Pinpoint the cell where the given text exists, returning its [X, Y] midpoint coordinate. 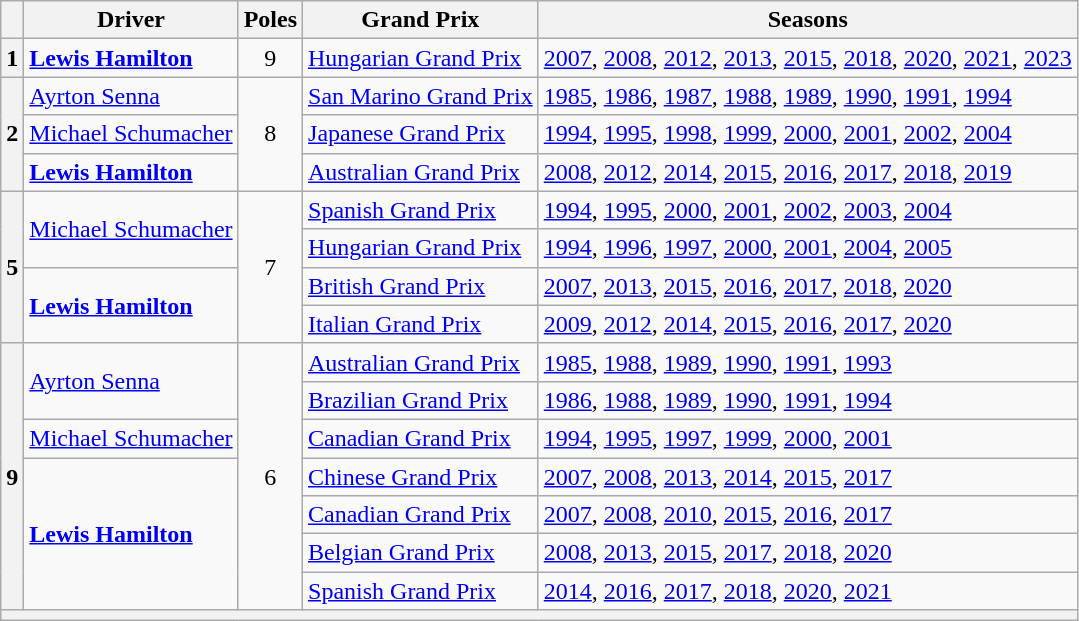
San Marino Grand Prix [421, 96]
1994, 1996, 1997, 2000, 2001, 2004, 2005 [808, 248]
1994, 1995, 2000, 2001, 2002, 2003, 2004 [808, 210]
1 [12, 58]
6 [270, 476]
1986, 1988, 1989, 1990, 1991, 1994 [808, 400]
1985, 1986, 1987, 1988, 1989, 1990, 1991, 1994 [808, 96]
2014, 2016, 2017, 2018, 2020, 2021 [808, 591]
British Grand Prix [421, 286]
Poles [270, 20]
1994, 1995, 1997, 1999, 2000, 2001 [808, 438]
Grand Prix [421, 20]
Driver [131, 20]
2008, 2012, 2014, 2015, 2016, 2017, 2018, 2019 [808, 172]
Italian Grand Prix [421, 324]
2008, 2013, 2015, 2017, 2018, 2020 [808, 553]
1985, 1988, 1989, 1990, 1991, 1993 [808, 362]
Brazilian Grand Prix [421, 400]
2007, 2008, 2012, 2013, 2015, 2018, 2020, 2021, 2023 [808, 58]
5 [12, 267]
Belgian Grand Prix [421, 553]
2007, 2013, 2015, 2016, 2017, 2018, 2020 [808, 286]
Chinese Grand Prix [421, 477]
2 [12, 134]
2007, 2008, 2010, 2015, 2016, 2017 [808, 515]
2007, 2008, 2013, 2014, 2015, 2017 [808, 477]
1994, 1995, 1998, 1999, 2000, 2001, 2002, 2004 [808, 134]
7 [270, 267]
2009, 2012, 2014, 2015, 2016, 2017, 2020 [808, 324]
8 [270, 134]
Japanese Grand Prix [421, 134]
Seasons [808, 20]
